Scan for the cell matching the given text and deliver its [X, Y] coordinate at center. 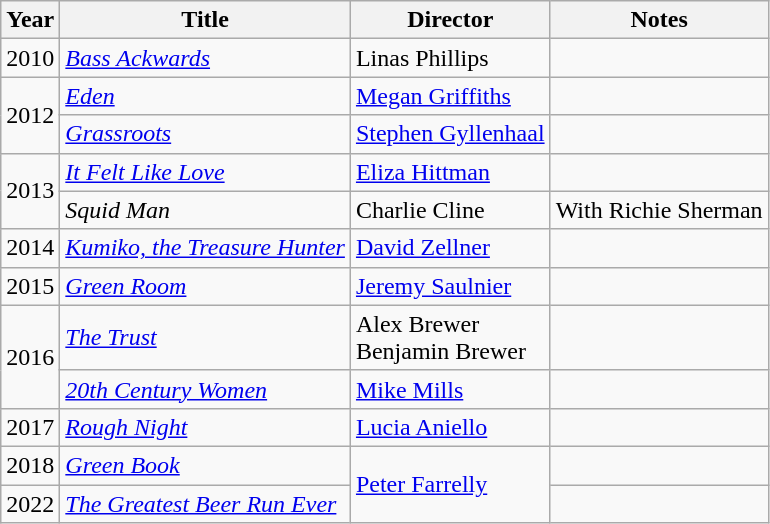
Rough Night [206, 427]
Grassroots [206, 134]
Linas Phillips [450, 58]
Director [450, 20]
Mike Mills [450, 389]
Lucia Aniello [450, 427]
2018 [30, 465]
Peter Farrelly [450, 484]
2014 [30, 248]
2013 [30, 191]
2017 [30, 427]
Jeremy Saulnier [450, 286]
Eliza Hittman [450, 172]
Notes [659, 20]
2010 [30, 58]
2015 [30, 286]
Kumiko, the Treasure Hunter [206, 248]
Year [30, 20]
David Zellner [450, 248]
Title [206, 20]
2016 [30, 356]
Charlie Cline [450, 210]
Squid Man [206, 210]
Alex BrewerBenjamin Brewer [450, 338]
With Richie Sherman [659, 210]
Eden [206, 96]
2012 [30, 115]
Megan Griffiths [450, 96]
It Felt Like Love [206, 172]
The Greatest Beer Run Ever [206, 503]
Green Room [206, 286]
The Trust [206, 338]
20th Century Women [206, 389]
Stephen Gyllenhaal [450, 134]
2022 [30, 503]
Green Book [206, 465]
Bass Ackwards [206, 58]
